For the text-containing cell, return its midpoint in [x, y] coordinate format. 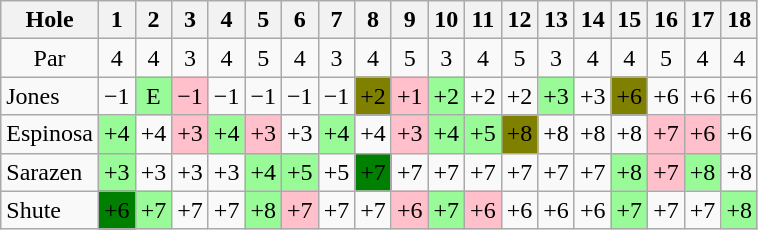
13 [556, 20]
6 [300, 20]
7 [336, 20]
12 [520, 20]
E [154, 96]
Shute [50, 210]
16 [666, 20]
Espinosa [50, 134]
17 [702, 20]
15 [630, 20]
1 [116, 20]
8 [374, 20]
11 [484, 20]
Par [50, 58]
+1 [410, 96]
18 [740, 20]
Jones [50, 96]
2 [154, 20]
Sarazen [50, 172]
Hole [50, 20]
10 [446, 20]
14 [592, 20]
9 [410, 20]
